From the cell containing the given text, extract its center point as [x, y] coordinate. 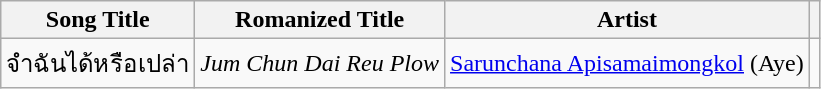
Artist [628, 20]
จำฉันได้หรือเปล่า [98, 64]
Song Title [98, 20]
Jum Chun Dai Reu Plow [320, 64]
Romanized Title [320, 20]
Sarunchana Apisamaimongkol (Aye) [628, 64]
